Return (X, Y) of the center of cell containing provided text 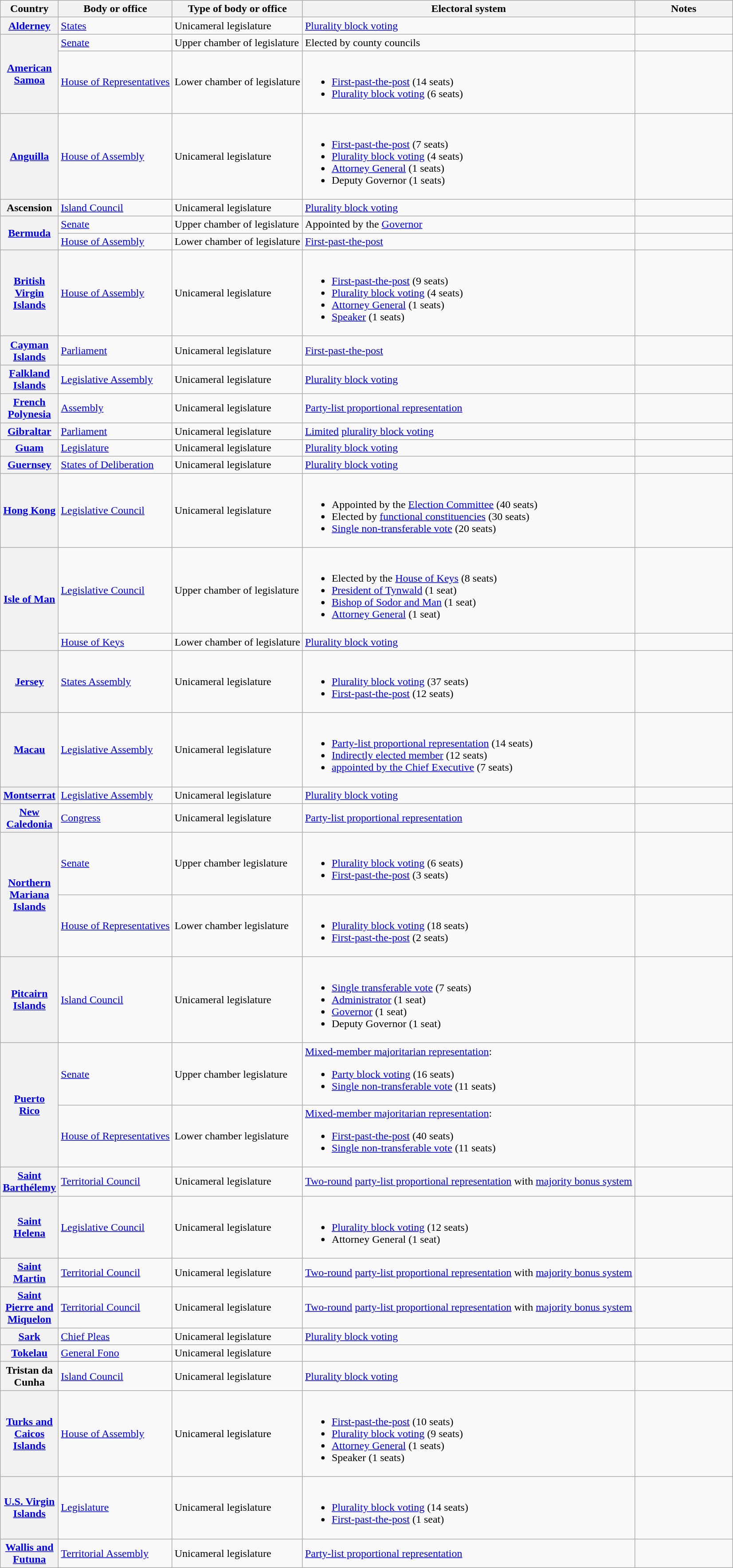
Mixed-member majoritarian representation:First-past-the-post (40 seats)Single non-transferable vote (11 seats) (468, 1136)
First-past-the-post (10 seats)Plurality block voting (9 seats)Attorney General (1 seats)Speaker (1 seats) (468, 1434)
Body or office (115, 9)
Saint Martin (29, 1273)
Anguilla (29, 156)
Plurality block voting (18 seats)First-past-the-post (2 seats) (468, 926)
Country (29, 9)
Ascension (29, 208)
States (115, 26)
First-past-the-post (14 seats)Plurality block voting (6 seats) (468, 82)
Appointed by the Election Committee (40 seats)Elected by functional constituencies (30 seats)Single non-transferable vote (20 seats) (468, 510)
Territorial Assembly (115, 1553)
Bermuda (29, 233)
French Polynesia (29, 408)
Single transferable vote (7 seats)Administrator (1 seat)Governor (1 seat)Deputy Governor (1 seat) (468, 1000)
Electoral system (468, 9)
Gibraltar (29, 431)
Plurality block voting (6 seats)First-past-the-post (3 seats) (468, 863)
General Fono (115, 1353)
American Samoa (29, 74)
Tristan da Cunha (29, 1376)
Isle of Man (29, 599)
House of Keys (115, 642)
States Assembly (115, 682)
Guam (29, 448)
Elected by the House of Keys (8 seats)President of Tynwald (1 seat)Bishop of Sodor and Man (1 seat)Attorney General (1 seat) (468, 591)
Congress (115, 818)
Party-list proportional representation (14 seats)Indirectly elected member (12 seats)appointed by the Chief Executive (7 seats) (468, 750)
Saint Barthélemy (29, 1181)
States of Deliberation (115, 465)
Jersey (29, 682)
Cayman Islands (29, 351)
Mixed-member majoritarian representation:Party block voting (16 seats)Single non-transferable vote (11 seats) (468, 1074)
Limited plurality block voting (468, 431)
Alderney (29, 26)
Pitcairn Islands (29, 1000)
Appointed by the Governor (468, 225)
Elected by county councils (468, 43)
Plurality block voting (12 seats)Attorney General (1 seat) (468, 1227)
First-past-the-post (9 seats)Plurality block voting (4 seats)Attorney General (1 seats)Speaker (1 seats) (468, 293)
Chief Pleas (115, 1336)
Sark (29, 1336)
Type of body or office (237, 9)
U.S. Virgin Islands (29, 1508)
Macau (29, 750)
Assembly (115, 408)
Plurality block voting (37 seats)First-past-the-post (12 seats) (468, 682)
British Virgin Islands (29, 293)
Saint Helena (29, 1227)
Notes (684, 9)
Tokelau (29, 1353)
Northern Mariana Islands (29, 894)
New Caledonia (29, 818)
Hong Kong (29, 510)
Turks and Caicos Islands (29, 1434)
Puerto Rico (29, 1105)
Falkland Islands (29, 379)
Saint Pierre and Miquelon (29, 1308)
Wallis and Futuna (29, 1553)
Plurality block voting (14 seats)First-past-the-post (1 seat) (468, 1508)
Montserrat (29, 795)
Guernsey (29, 465)
First-past-the-post (7 seats)Plurality block voting (4 seats)Attorney General (1 seats)Deputy Governor (1 seats) (468, 156)
